Return the [X, Y] coordinate for the center point of the cell that contains the specified text.  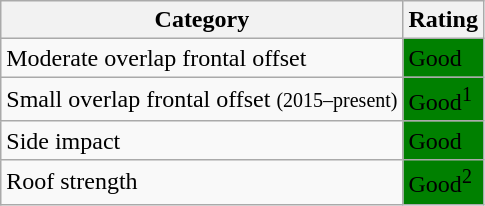
Category [202, 20]
Small overlap frontal offset (2015–present) [202, 100]
Roof strength [202, 182]
Good2 [443, 182]
Moderate overlap frontal offset [202, 58]
Good1 [443, 100]
Rating [443, 20]
Side impact [202, 140]
